Capture the cell that displays the provided text and extract its [x, y] central coordinate. 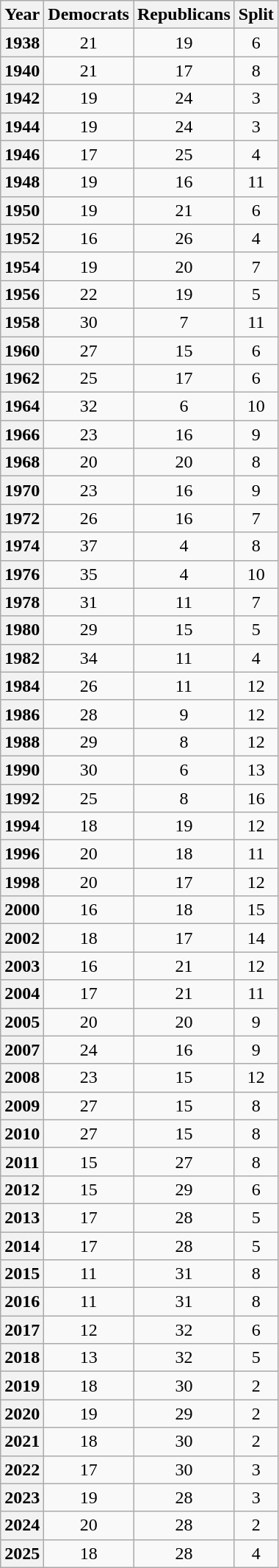
1978 [22, 602]
2019 [22, 1386]
14 [256, 938]
2008 [22, 1078]
2010 [22, 1134]
1994 [22, 826]
37 [89, 546]
2014 [22, 1246]
1996 [22, 854]
2005 [22, 1022]
35 [89, 574]
1966 [22, 434]
1948 [22, 182]
1980 [22, 630]
1982 [22, 658]
1970 [22, 490]
2025 [22, 1553]
2023 [22, 1497]
2016 [22, 1302]
1988 [22, 742]
Year [22, 15]
1946 [22, 154]
2015 [22, 1274]
1998 [22, 882]
1974 [22, 546]
1992 [22, 798]
1952 [22, 238]
2012 [22, 1189]
1938 [22, 43]
2024 [22, 1525]
1976 [22, 574]
2007 [22, 1050]
2009 [22, 1106]
1942 [22, 99]
2013 [22, 1217]
2020 [22, 1414]
Republicans [184, 15]
2002 [22, 938]
1954 [22, 266]
1990 [22, 770]
2018 [22, 1358]
2003 [22, 966]
22 [89, 294]
1962 [22, 379]
2022 [22, 1469]
2017 [22, 1330]
1944 [22, 126]
1986 [22, 714]
1972 [22, 518]
1940 [22, 71]
1956 [22, 294]
2021 [22, 1442]
2000 [22, 910]
2004 [22, 994]
2011 [22, 1161]
1984 [22, 686]
1950 [22, 210]
1964 [22, 407]
Split [256, 15]
Democrats [89, 15]
1968 [22, 462]
1960 [22, 351]
1958 [22, 322]
34 [89, 658]
